Extract the [X, Y] coordinate from the center of the cell holding the provided text.  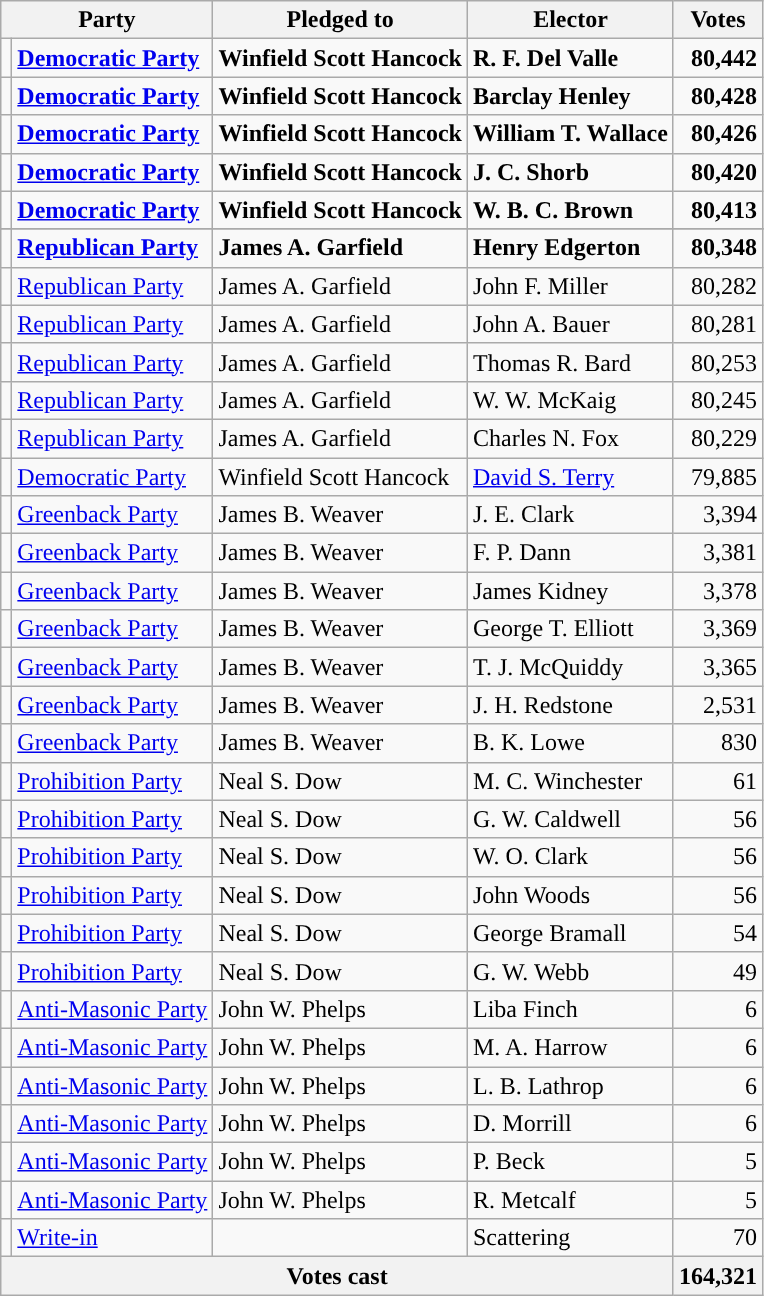
61 [718, 781]
T. J. McQuiddy [570, 667]
George T. Elliott [570, 629]
3,378 [718, 591]
R. Metcalf [570, 1200]
80,442 [718, 58]
D. Morrill [570, 1124]
M. A. Harrow [570, 1047]
830 [718, 743]
F. P. Dann [570, 553]
G. W. Caldwell [570, 819]
Party [107, 20]
80,413 [718, 210]
James Kidney [570, 591]
Barclay Henley [570, 96]
80,348 [718, 248]
Pledged to [340, 20]
80,245 [718, 400]
80,281 [718, 324]
R. F. Del Valle [570, 58]
3,394 [718, 515]
J. C. Shorb [570, 172]
Votes [718, 20]
54 [718, 933]
William T. Wallace [570, 134]
80,229 [718, 438]
W. B. C. Brown [570, 210]
80,420 [718, 172]
80,282 [718, 286]
George Bramall [570, 933]
Liba Finch [570, 1009]
Write-in [112, 1238]
Elector [570, 20]
M. C. Winchester [570, 781]
3,365 [718, 667]
80,428 [718, 96]
John Woods [570, 895]
Henry Edgerton [570, 248]
49 [718, 971]
Thomas R. Bard [570, 362]
70 [718, 1238]
B. K. Lowe [570, 743]
164,321 [718, 1276]
P. Beck [570, 1162]
80,426 [718, 134]
79,885 [718, 477]
2,531 [718, 705]
80,253 [718, 362]
Votes cast [338, 1276]
3,381 [718, 553]
L. B. Lathrop [570, 1085]
John A. Bauer [570, 324]
Charles N. Fox [570, 438]
J. H. Redstone [570, 705]
3,369 [718, 629]
Scattering [570, 1238]
G. W. Webb [570, 971]
J. E. Clark [570, 515]
W. W. McKaig [570, 400]
David S. Terry [570, 477]
W. O. Clark [570, 857]
John F. Miller [570, 286]
